Find where the given text appears and provide that cell's center as [x, y] coordinate. 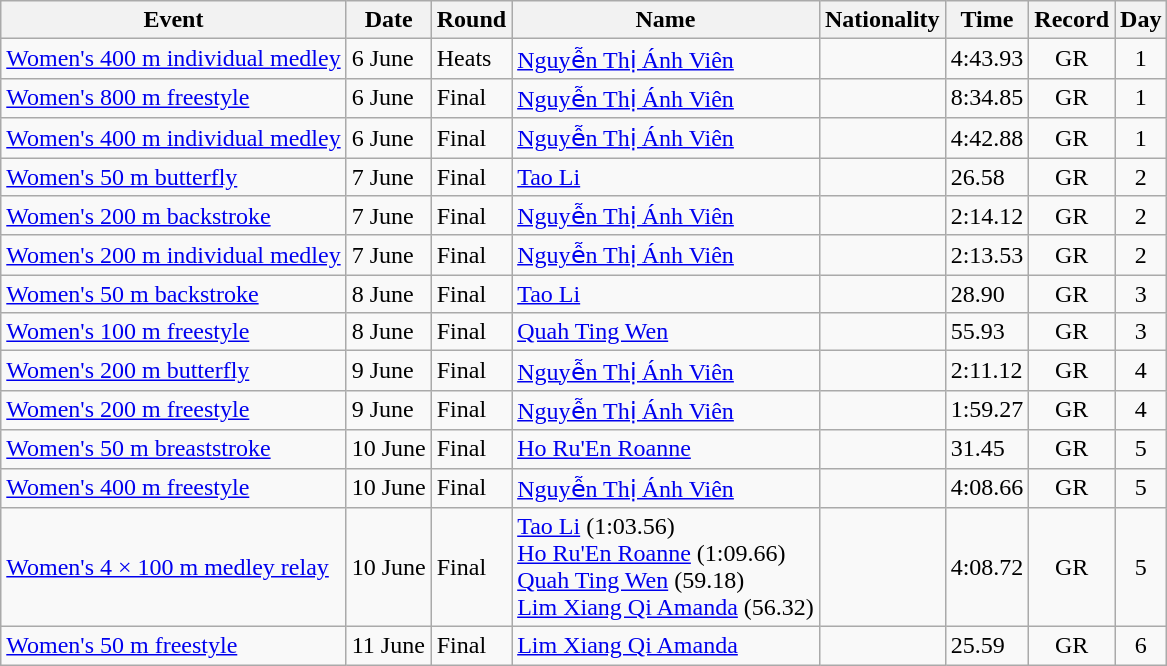
4:08.66 [987, 488]
Women's 200 m individual medley [174, 255]
25.59 [987, 646]
Name [666, 20]
Women's 200 m backstroke [174, 216]
4:08.72 [987, 568]
Tao Li (1:03.56) Ho Ru'En Roanne (1:09.66) Quah Ting Wen (59.18) Lim Xiang Qi Amanda (56.32) [666, 568]
Record [1072, 20]
Women's 4 × 100 m medley relay [174, 568]
8:34.85 [987, 98]
4:42.88 [987, 138]
Heats [471, 59]
Date [388, 20]
55.93 [987, 332]
Women's 200 m freestyle [174, 410]
Event [174, 20]
Nationality [882, 20]
Women's 800 m freestyle [174, 98]
31.45 [987, 449]
4:43.93 [987, 59]
Quah Ting Wen [666, 332]
Women's 100 m freestyle [174, 332]
Women's 50 m breaststroke [174, 449]
2:11.12 [987, 371]
28.90 [987, 294]
11 June [388, 646]
Round [471, 20]
Women's 50 m freestyle [174, 646]
6 [1141, 646]
2:14.12 [987, 216]
Time [987, 20]
Women's 50 m butterfly [174, 177]
Ho Ru'En Roanne [666, 449]
Women's 400 m freestyle [174, 488]
Day [1141, 20]
1:59.27 [987, 410]
2:13.53 [987, 255]
26.58 [987, 177]
Women's 200 m butterfly [174, 371]
Women's 50 m backstroke [174, 294]
Lim Xiang Qi Amanda [666, 646]
